Detect which cell encompasses the target text, then output its (X, Y) center coordinate. 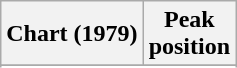
Chart (1979) (72, 34)
Peakposition (189, 34)
